Extract the [X, Y] coordinate from the center of the cell holding the provided text.  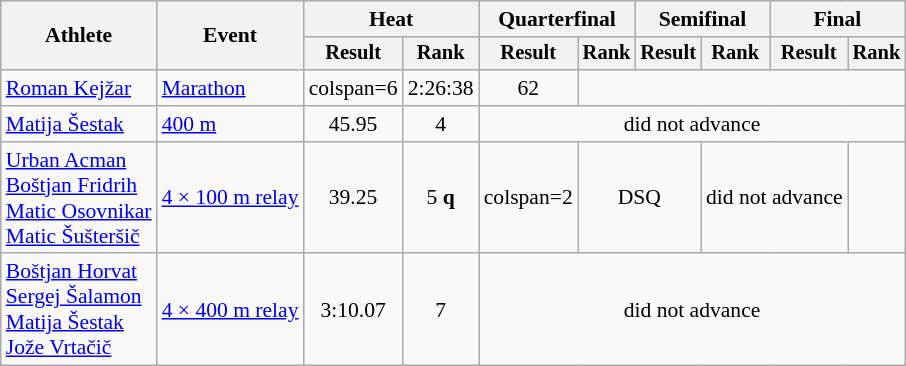
39.25 [354, 198]
Boštjan HorvatSergej ŠalamonMatija ŠestakJože Vrtačič [79, 310]
Quarterfinal [558, 19]
DSQ [640, 198]
45.95 [354, 124]
4 [441, 124]
Matija Šestak [79, 124]
400 m [230, 124]
Urban AcmanBoštjan FridrihMatic OsovnikarMatic Šušteršič [79, 198]
Athlete [79, 36]
3:10.07 [354, 310]
4 × 400 m relay [230, 310]
colspan=2 [528, 198]
4 × 100 m relay [230, 198]
colspan=6 [354, 88]
Marathon [230, 88]
5 q [441, 198]
2:26:38 [441, 88]
Heat [392, 19]
7 [441, 310]
62 [528, 88]
Semifinal [702, 19]
Event [230, 36]
Roman Kejžar [79, 88]
Final [838, 19]
